Pinpoint the cell where the given text exists, returning its (X, Y) midpoint coordinate. 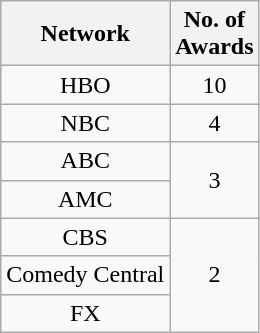
FX (86, 313)
3 (214, 180)
NBC (86, 123)
Comedy Central (86, 275)
CBS (86, 237)
4 (214, 123)
HBO (86, 85)
ABC (86, 161)
No. ofAwards (214, 34)
Network (86, 34)
AMC (86, 199)
2 (214, 275)
10 (214, 85)
